Find where the given text appears and provide that cell's center as (x, y) coordinate. 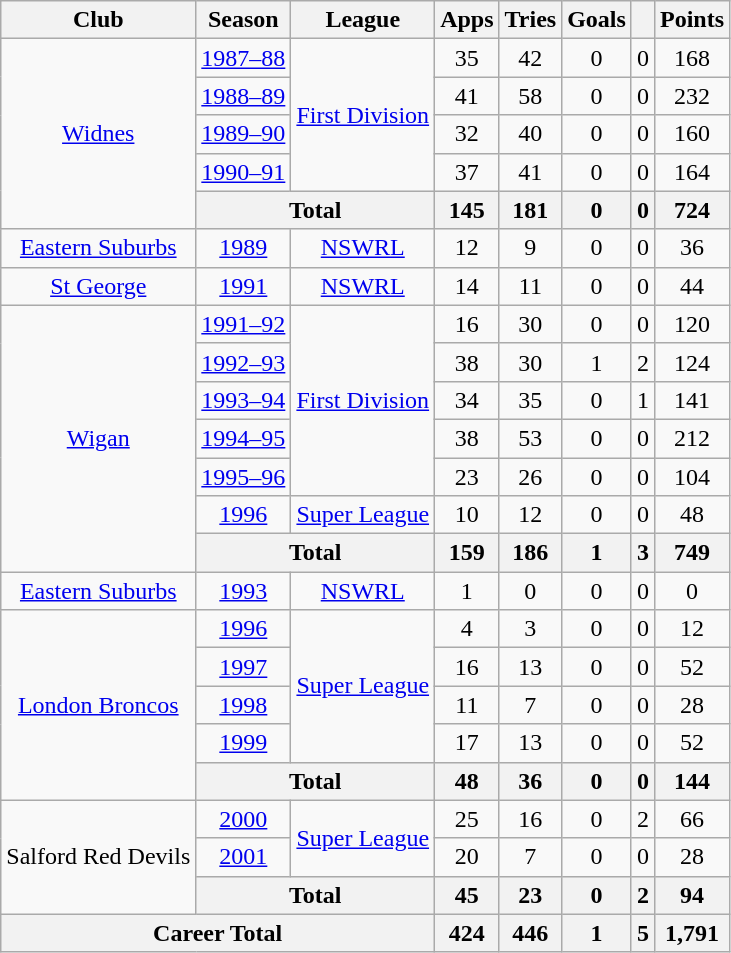
Career Total (218, 933)
26 (530, 477)
Salford Red Devils (98, 857)
1993–94 (244, 400)
141 (692, 400)
2001 (244, 857)
66 (692, 819)
1987–88 (244, 58)
159 (467, 553)
168 (692, 58)
37 (467, 172)
1992–93 (244, 362)
Club (98, 20)
44 (692, 286)
424 (467, 933)
17 (467, 743)
724 (692, 210)
1994–95 (244, 438)
Widnes (98, 134)
1993 (244, 591)
5 (642, 933)
104 (692, 477)
1990–91 (244, 172)
1995–96 (244, 477)
446 (530, 933)
212 (692, 438)
45 (467, 895)
186 (530, 553)
1991–92 (244, 324)
1999 (244, 743)
League (363, 20)
St George (98, 286)
1991 (244, 286)
160 (692, 134)
181 (530, 210)
144 (692, 781)
164 (692, 172)
94 (692, 895)
Season (244, 20)
14 (467, 286)
2000 (244, 819)
120 (692, 324)
32 (467, 134)
40 (530, 134)
1,791 (692, 933)
Apps (467, 20)
1989 (244, 248)
Points (692, 20)
53 (530, 438)
34 (467, 400)
10 (467, 515)
Goals (597, 20)
749 (692, 553)
9 (530, 248)
Tries (530, 20)
232 (692, 96)
1997 (244, 667)
58 (530, 96)
1998 (244, 705)
1989–90 (244, 134)
124 (692, 362)
42 (530, 58)
145 (467, 210)
Wigan (98, 438)
1988–89 (244, 96)
London Broncos (98, 705)
25 (467, 819)
20 (467, 857)
4 (467, 629)
